Locate the cell with the specified text and output its (x, y) center coordinate. 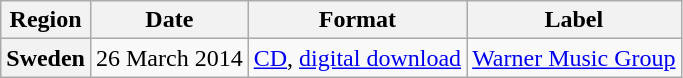
Format (357, 20)
Region (46, 20)
Date (169, 20)
Warner Music Group (574, 58)
26 March 2014 (169, 58)
Label (574, 20)
CD, digital download (357, 58)
Sweden (46, 58)
